Output the (X, Y) coordinate of the center of the cell containing the given text.  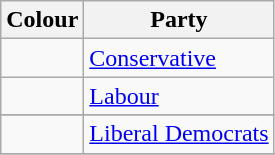
Labour (179, 96)
Colour (42, 20)
Liberal Democrats (179, 134)
Party (179, 20)
Conservative (179, 58)
